Find where the given text appears and provide that cell's center as (x, y) coordinate. 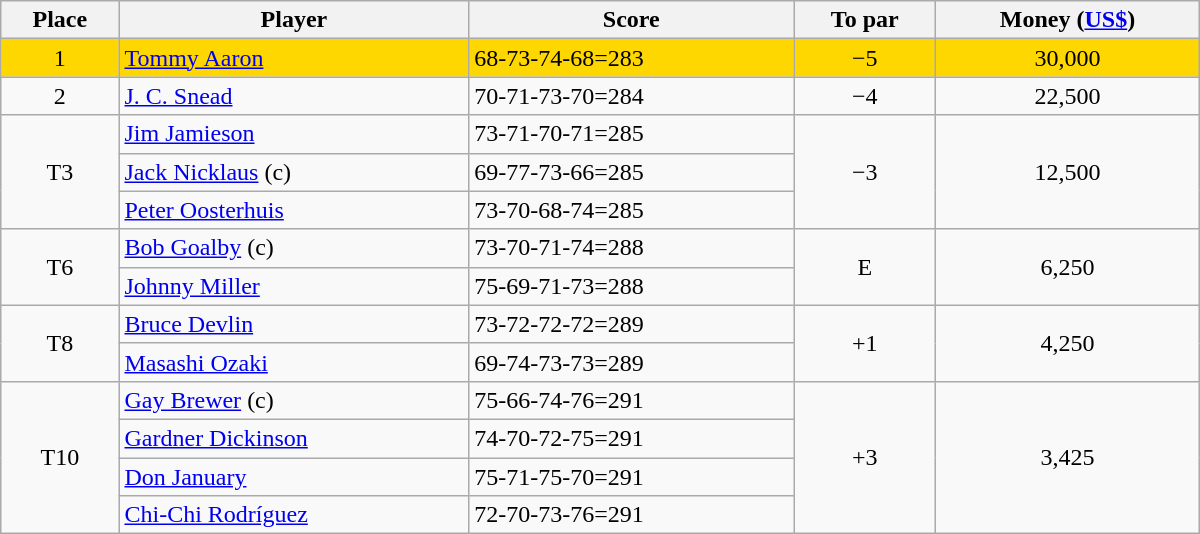
E (865, 267)
73-70-71-74=288 (632, 248)
73-72-72-72=289 (632, 324)
−3 (865, 172)
Gay Brewer (c) (294, 400)
Don January (294, 477)
2 (60, 96)
12,500 (1068, 172)
Place (60, 20)
To par (865, 20)
73-71-70-71=285 (632, 134)
75-69-71-73=288 (632, 286)
72-70-73-76=291 (632, 515)
69-74-73-73=289 (632, 362)
Player (294, 20)
T10 (60, 457)
Score (632, 20)
74-70-72-75=291 (632, 438)
Bruce Devlin (294, 324)
T3 (60, 172)
68-73-74-68=283 (632, 58)
Bob Goalby (c) (294, 248)
J. C. Snead (294, 96)
22,500 (1068, 96)
75-71-75-70=291 (632, 477)
4,250 (1068, 343)
69-77-73-66=285 (632, 172)
+1 (865, 343)
6,250 (1068, 267)
Masashi Ozaki (294, 362)
75-66-74-76=291 (632, 400)
−5 (865, 58)
Money (US$) (1068, 20)
70-71-73-70=284 (632, 96)
Tommy Aaron (294, 58)
Jim Jamieson (294, 134)
T8 (60, 343)
3,425 (1068, 457)
Chi-Chi Rodríguez (294, 515)
73-70-68-74=285 (632, 210)
30,000 (1068, 58)
Jack Nicklaus (c) (294, 172)
Gardner Dickinson (294, 438)
Peter Oosterhuis (294, 210)
1 (60, 58)
T6 (60, 267)
−4 (865, 96)
+3 (865, 457)
Johnny Miller (294, 286)
